Extract the [x, y] coordinate from the center of the cell holding the provided text.  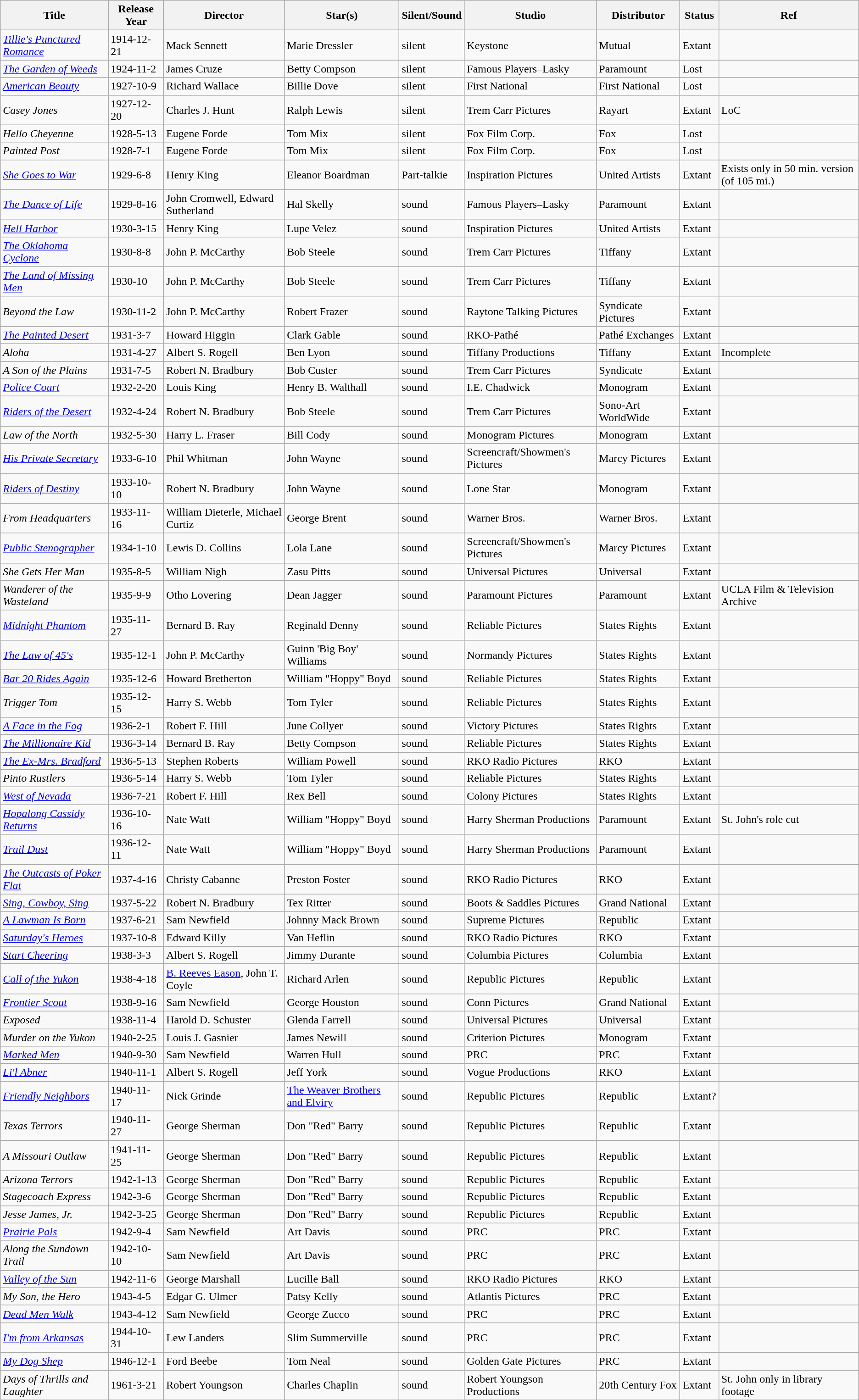
Call of the Yukon [54, 979]
Charles Chaplin [342, 1384]
Hell Harbor [54, 228]
1940-11-1 [136, 1072]
Release Year [136, 16]
Stagecoach Express [54, 1197]
Columbia [638, 955]
She Gets Her Man [54, 572]
20th Century Fox [638, 1384]
Star(s) [342, 16]
Nick Grinde [224, 1096]
Trigger Tom [54, 702]
The Weaver Brothers and Elviry [342, 1096]
Dean Jagger [342, 595]
1930-11-2 [136, 311]
George Houston [342, 1002]
1942-9-4 [136, 1232]
1935-12-15 [136, 702]
1944-10-31 [136, 1338]
The Land of Missing Men [54, 282]
Columbia Pictures [530, 955]
Painted Post [54, 151]
Colony Pictures [530, 796]
1936-5-14 [136, 778]
1929-6-8 [136, 174]
Mack Sennett [224, 45]
1931-3-7 [136, 335]
Exists only in 50 min. version (of 105 mi.) [788, 174]
Lewis D. Collins [224, 548]
1928-7-1 [136, 151]
Hal Skelly [342, 205]
Keystone [530, 45]
1937-10-8 [136, 938]
John Cromwell, Edward Sutherland [224, 205]
Bob Custer [342, 370]
Otho Lovering [224, 595]
1946-12-1 [136, 1361]
Robert Youngson [224, 1384]
1932-2-20 [136, 388]
Robert Frazer [342, 311]
St. John's role cut [788, 819]
1936-5-13 [136, 761]
1937-4-16 [136, 879]
Rayart [638, 110]
Louis J. Gasnier [224, 1037]
1938-3-3 [136, 955]
1935-9-9 [136, 595]
The Oklahoma Cyclone [54, 251]
Harry L. Fraser [224, 435]
Studio [530, 16]
Hopalong Cassidy Returns [54, 819]
Frontier Scout [54, 1002]
William Powell [342, 761]
Syndicate Pictures [638, 311]
The Law of 45's [54, 655]
Golden Gate Pictures [530, 1361]
Part-talkie [432, 174]
1943-4-5 [136, 1296]
Riders of the Desert [54, 411]
Lola Lane [342, 548]
Normandy Pictures [530, 655]
William Nigh [224, 572]
Riders of Destiny [54, 488]
Johnny Mack Brown [342, 920]
Valley of the Sun [54, 1279]
Lone Star [530, 488]
June Collyer [342, 726]
Distributor [638, 16]
1942-10-10 [136, 1255]
George Zucco [342, 1314]
1935-11-27 [136, 625]
Warren Hull [342, 1055]
Bill Cody [342, 435]
1931-7-5 [136, 370]
Marie Dressler [342, 45]
Charles J. Hunt [224, 110]
Paramount Pictures [530, 595]
1930-3-15 [136, 228]
1934-1-10 [136, 548]
Ben Lyon [342, 353]
Public Stenographer [54, 548]
1932-4-24 [136, 411]
The Garden of Weeds [54, 69]
B. Reeves Eason, John T. Coyle [224, 979]
Richard Wallace [224, 86]
1936-12-11 [136, 850]
1940-2-25 [136, 1037]
His Private Secretary [54, 459]
Prairie Pals [54, 1232]
The Painted Desert [54, 335]
A Missouri Outlaw [54, 1156]
Edward Killy [224, 938]
Clark Gable [342, 335]
1935-12-1 [136, 655]
Lew Landers [224, 1338]
Christy Cabanne [224, 879]
Richard Arlen [342, 979]
1940-9-30 [136, 1055]
Supreme Pictures [530, 920]
Murder on the Yukon [54, 1037]
Tom Neal [342, 1361]
1930-8-8 [136, 251]
West of Nevada [54, 796]
Lucille Ball [342, 1279]
1924-11-2 [136, 69]
Eleanor Boardman [342, 174]
The Millionaire Kid [54, 744]
Raytone Talking Pictures [530, 311]
Rex Bell [342, 796]
Extant? [699, 1096]
1942-1-13 [136, 1179]
1938-9-16 [136, 1002]
Syndicate [638, 370]
Days of Thrills and Laughter [54, 1384]
Texas Terrors [54, 1126]
1936-7-21 [136, 796]
Conn Pictures [530, 1002]
Howard Bretherton [224, 678]
Slim Summerville [342, 1338]
Arizona Terrors [54, 1179]
Midnight Phantom [54, 625]
Henry B. Walthall [342, 388]
Casey Jones [54, 110]
Edgar G. Ulmer [224, 1296]
Trail Dust [54, 850]
Lupe Velez [342, 228]
1931-4-27 [136, 353]
Mutual [638, 45]
A Face in the Fog [54, 726]
I.E. Chadwick [530, 388]
Jeff York [342, 1072]
Patsy Kelly [342, 1296]
American Beauty [54, 86]
From Headquarters [54, 518]
I'm from Arkansas [54, 1338]
Li'l Abner [54, 1072]
1935-8-5 [136, 572]
1943-4-12 [136, 1314]
UCLA Film & Television Archive [788, 595]
1927-10-9 [136, 86]
Status [699, 16]
Exposed [54, 1020]
Ford Beebe [224, 1361]
Louis King [224, 388]
Jimmy Durante [342, 955]
1929-8-16 [136, 205]
Police Court [54, 388]
Ref [788, 16]
George Brent [342, 518]
Aloha [54, 353]
Billie Dove [342, 86]
Sono-Art WorldWide [638, 411]
Glenda Farrell [342, 1020]
Director [224, 16]
Van Heflin [342, 938]
George Marshall [224, 1279]
1940-11-27 [136, 1126]
Harold D. Schuster [224, 1020]
1938-4-18 [136, 979]
Sing, Cowboy, Sing [54, 903]
Zasu Pitts [342, 572]
1932-5-30 [136, 435]
Silent/Sound [432, 16]
James Cruze [224, 69]
Guinn 'Big Boy' Williams [342, 655]
1936-3-14 [136, 744]
Friendly Neighbors [54, 1096]
Stephen Roberts [224, 761]
1936-2-1 [136, 726]
1941-11-25 [136, 1156]
Vogue Productions [530, 1072]
1940-11-17 [136, 1096]
My Dog Shep [54, 1361]
The Outcasts of Poker Flat [54, 879]
Pathé Exchanges [638, 335]
Preston Foster [342, 879]
Howard Higgin [224, 335]
1938-11-4 [136, 1020]
1933-11-16 [136, 518]
LoC [788, 110]
Bar 20 Rides Again [54, 678]
Ralph Lewis [342, 110]
Dead Men Walk [54, 1314]
1961-3-21 [136, 1384]
1930-10 [136, 282]
Title [54, 16]
1936-10-16 [136, 819]
RKO-Pathé [530, 335]
My Son, the Hero [54, 1296]
Tillie's Punctured Romance [54, 45]
Along the Sundown Trail [54, 1255]
Criterion Pictures [530, 1037]
Hello Cheyenne [54, 133]
Wanderer of the Wasteland [54, 595]
Pinto Rustlers [54, 778]
Boots & Saddles Pictures [530, 903]
1914-12-21 [136, 45]
Marked Men [54, 1055]
1933-6-10 [136, 459]
St. John only in library footage [788, 1384]
1937-6-21 [136, 920]
She Goes to War [54, 174]
A Lawman Is Born [54, 920]
Saturday's Heroes [54, 938]
Monogram Pictures [530, 435]
Start Cheering [54, 955]
Incomplete [788, 353]
Phil Whitman [224, 459]
1935-12-6 [136, 678]
1942-3-25 [136, 1214]
Beyond the Law [54, 311]
1927-12-20 [136, 110]
1937-5-22 [136, 903]
Atlantis Pictures [530, 1296]
Tiffany Productions [530, 353]
James Newill [342, 1037]
Robert Youngson Productions [530, 1384]
1942-11-6 [136, 1279]
1942-3-6 [136, 1197]
1933-10-10 [136, 488]
The Dance of Life [54, 205]
1928-5-13 [136, 133]
Reginald Denny [342, 625]
A Son of the Plains [54, 370]
The Ex-Mrs. Bradford [54, 761]
William Dieterle, Michael Curtiz [224, 518]
Jesse James, Jr. [54, 1214]
Victory Pictures [530, 726]
Tex Ritter [342, 903]
Law of the North [54, 435]
